Locate the cell with the specified text and output its (X, Y) center coordinate. 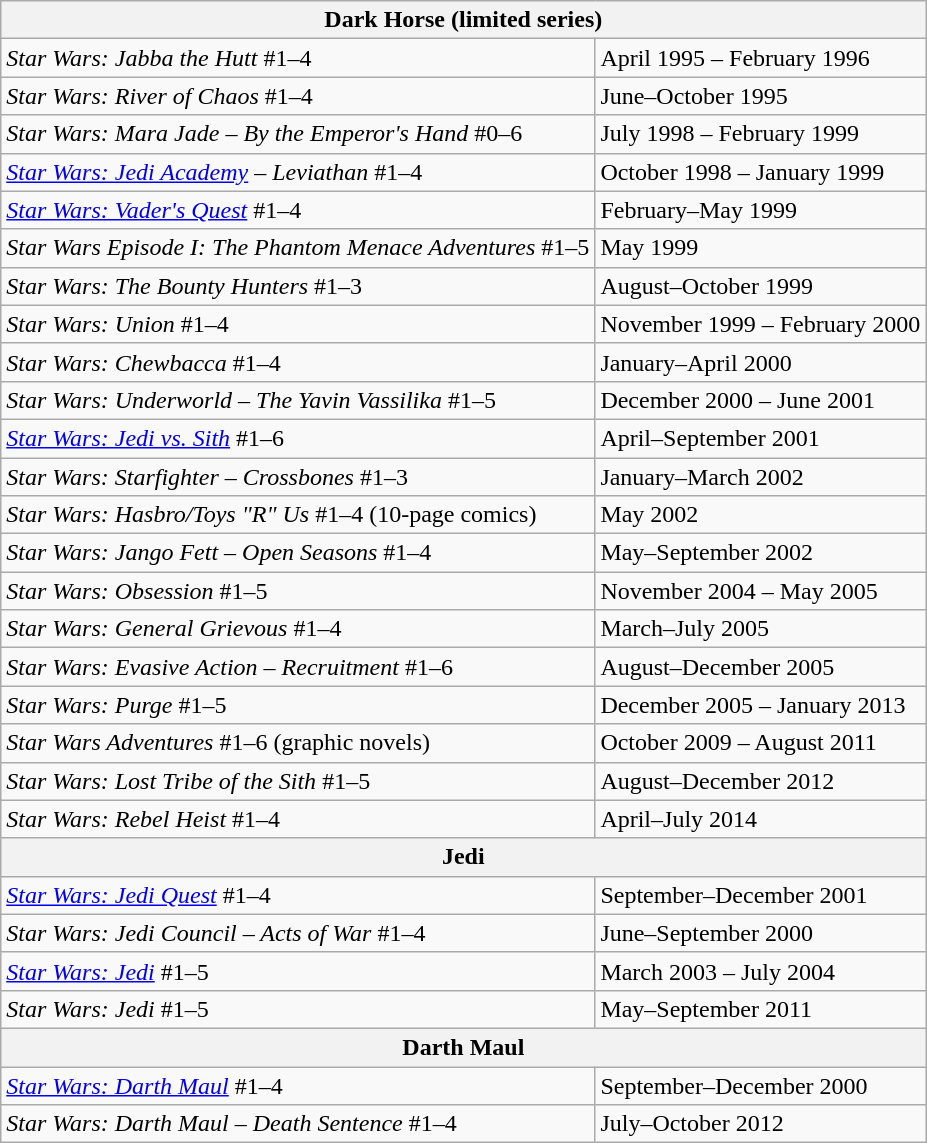
October 2009 – August 2011 (760, 743)
Star Wars: Rebel Heist #1–4 (298, 819)
Star Wars: Jedi Quest #1–4 (298, 895)
Star Wars: Jedi vs. Sith #1–6 (298, 438)
Star Wars: The Bounty Hunters #1–3 (298, 286)
January–March 2002 (760, 477)
Star Wars: Jabba the Hutt #1–4 (298, 58)
December 2000 – June 2001 (760, 400)
May–September 2002 (760, 553)
August–October 1999 (760, 286)
December 2005 – January 2013 (760, 705)
Jedi (464, 857)
March–July 2005 (760, 629)
Star Wars: Vader's Quest #1–4 (298, 210)
Dark Horse (limited series) (464, 20)
Star Wars: Chewbacca #1–4 (298, 362)
Star Wars: Jango Fett – Open Seasons #1–4 (298, 553)
November 2004 – May 2005 (760, 591)
Star Wars: Mara Jade – By the Emperor's Hand #0–6 (298, 134)
Star Wars: Darth Maul – Death Sentence #1–4 (298, 1124)
Star Wars: Evasive Action – Recruitment #1–6 (298, 667)
April 1995 – February 1996 (760, 58)
June–September 2000 (760, 933)
Star Wars: Starfighter – Crossbones #1–3 (298, 477)
July–October 2012 (760, 1124)
May 1999 (760, 248)
April–September 2001 (760, 438)
Star Wars: Purge #1–5 (298, 705)
January–April 2000 (760, 362)
Star Wars: Lost Tribe of the Sith #1–5 (298, 781)
Star Wars: Jedi Council – Acts of War #1–4 (298, 933)
April–July 2014 (760, 819)
July 1998 – February 1999 (760, 134)
May 2002 (760, 515)
May–September 2011 (760, 1009)
June–October 1995 (760, 96)
Star Wars: Jedi Academy – Leviathan #1–4 (298, 172)
September–December 2000 (760, 1085)
Darth Maul (464, 1047)
March 2003 – July 2004 (760, 971)
Star Wars: Union #1–4 (298, 324)
Star Wars: Hasbro/Toys "R" Us #1–4 (10-page comics) (298, 515)
Star Wars Adventures #1–6 (graphic novels) (298, 743)
Star Wars Episode I: The Phantom Menace Adventures #1–5 (298, 248)
October 1998 – January 1999 (760, 172)
November 1999 – February 2000 (760, 324)
September–December 2001 (760, 895)
Star Wars: Darth Maul #1–4 (298, 1085)
February–May 1999 (760, 210)
Star Wars: Underworld – The Yavin Vassilika #1–5 (298, 400)
August–December 2005 (760, 667)
Star Wars: River of Chaos #1–4 (298, 96)
August–December 2012 (760, 781)
Star Wars: Obsession #1–5 (298, 591)
Star Wars: General Grievous #1–4 (298, 629)
